Return (x, y) of the center of cell containing provided text 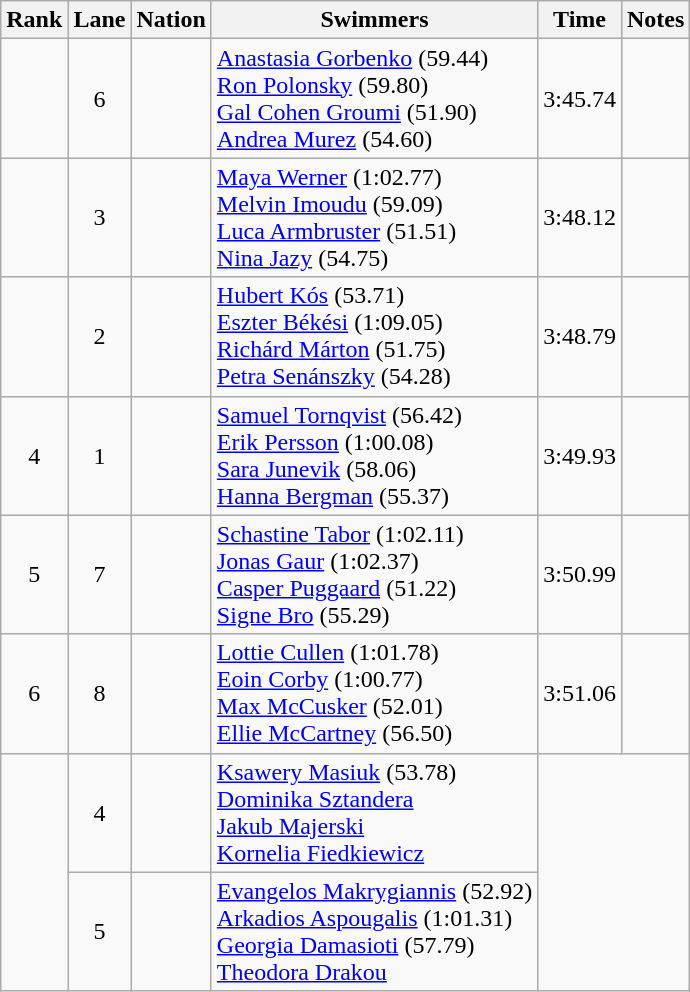
3:51.06 (580, 694)
Anastasia Gorbenko (59.44)Ron Polonsky (59.80)Gal Cohen Groumi (51.90)Andrea Murez (54.60) (374, 98)
Maya Werner (1:02.77)Melvin Imoudu (59.09)Luca Armbruster (51.51)Nina Jazy (54.75) (374, 218)
3:50.99 (580, 574)
3:48.79 (580, 336)
8 (100, 694)
3:45.74 (580, 98)
Notes (655, 20)
1 (100, 456)
Nation (171, 20)
Swimmers (374, 20)
Ksawery Masiuk (53.78)Dominika SztanderaJakub MajerskiKornelia Fiedkiewicz (374, 812)
3 (100, 218)
3:48.12 (580, 218)
7 (100, 574)
Samuel Tornqvist (56.42)Erik Persson (1:00.08)Sara Junevik (58.06)Hanna Bergman (55.37) (374, 456)
Lottie Cullen (1:01.78)Eoin Corby (1:00.77)Max McCusker (52.01)Ellie McCartney (56.50) (374, 694)
Schastine Tabor (1:02.11)Jonas Gaur (1:02.37)Casper Puggaard (51.22)Signe Bro (55.29) (374, 574)
Time (580, 20)
Hubert Kós (53.71)Eszter Békési (1:09.05)Richárd Márton (51.75)Petra Senánszky (54.28) (374, 336)
Rank (34, 20)
3:49.93 (580, 456)
Lane (100, 20)
Evangelos Makrygiannis (52.92)Arkadios Aspougalis (1:01.31)Georgia Damasioti (57.79)Theodora Drakou (374, 932)
2 (100, 336)
